Capture the cell that displays the provided text and extract its (X, Y) central coordinate. 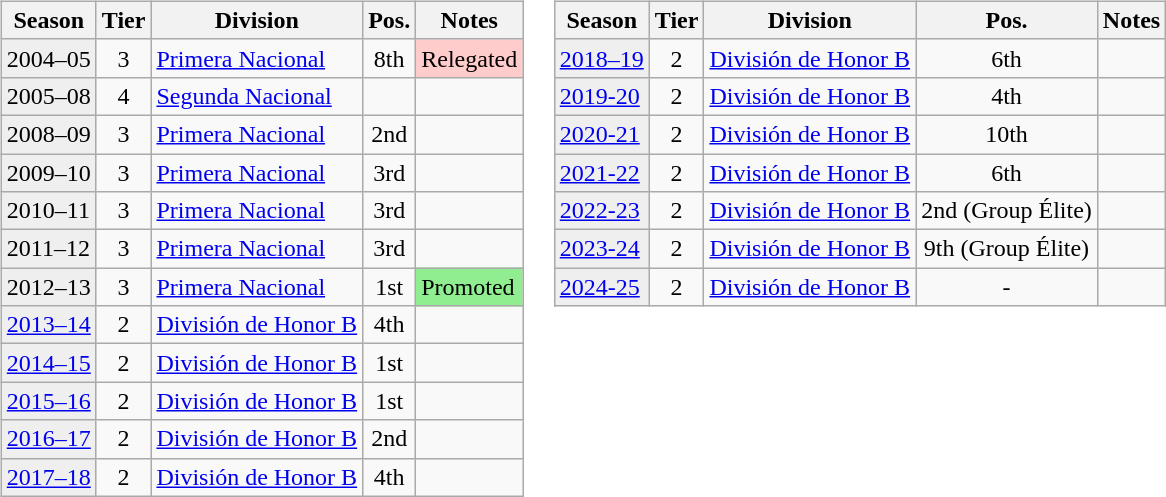
2017–18 (48, 477)
2023-24 (602, 249)
2010–11 (48, 211)
2022-23 (602, 211)
2016–17 (48, 439)
2020-21 (602, 134)
2024-25 (602, 287)
2012–13 (48, 287)
9th (Group Élite) (1007, 249)
Promoted (470, 287)
2019-20 (602, 96)
8th (390, 58)
- (1007, 287)
2018–19 (602, 58)
2008–09 (48, 134)
4 (124, 96)
2014–15 (48, 363)
2009–10 (48, 173)
Relegated (470, 58)
10th (1007, 134)
2005–08 (48, 96)
2013–14 (48, 325)
2011–12 (48, 249)
2021-22 (602, 173)
2015–16 (48, 401)
2004–05 (48, 58)
Segunda Nacional (257, 96)
2nd (Group Élite) (1007, 211)
